Find where the given text appears and provide that cell's center as (x, y) coordinate. 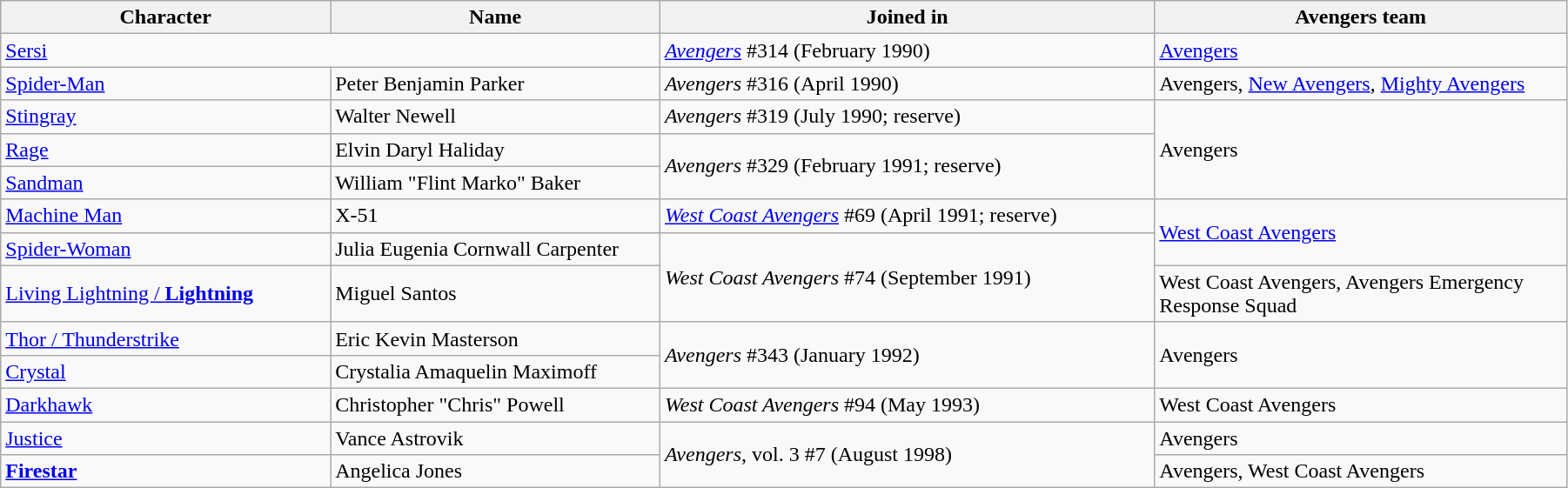
West Coast Avengers, Avengers Emergency Response Squad (1361, 294)
Avengers team (1361, 17)
Avengers #314 (February 1990) (907, 50)
Firestar (165, 471)
Christopher "Chris" Powell (496, 404)
Eric Kevin Masterson (496, 338)
Spider-Man (165, 84)
Walter Newell (496, 117)
Vance Astrovik (496, 438)
X-51 (496, 216)
Stingray (165, 117)
Character (165, 17)
Julia Eugenia Cornwall Carpenter (496, 249)
West Coast Avengers #74 (September 1991) (907, 277)
Miguel Santos (496, 294)
West Coast Avengers #94 (May 1993) (907, 404)
Darkhawk (165, 404)
Machine Man (165, 216)
Avengers #343 (January 1992) (907, 355)
Justice (165, 438)
Elvin Daryl Haliday (496, 150)
Joined in (907, 17)
Crystal (165, 371)
Peter Benjamin Parker (496, 84)
Rage (165, 150)
Crystalia Amaquelin Maximoff (496, 371)
Angelica Jones (496, 471)
Avengers #316 (April 1990) (907, 84)
Living Lightning / Lightning (165, 294)
Sandman (165, 183)
William "Flint Marko" Baker (496, 183)
West Coast Avengers #69 (April 1991; reserve) (907, 216)
Sersi (331, 50)
Avengers, West Coast Avengers (1361, 471)
Avengers, vol. 3 #7 (August 1998) (907, 454)
Avengers #319 (July 1990; reserve) (907, 117)
Thor / Thunderstrike (165, 338)
Name (496, 17)
Avengers, New Avengers, Mighty Avengers (1361, 84)
Spider-Woman (165, 249)
Avengers #329 (February 1991; reserve) (907, 166)
